Identify which cell holds the provided text, then report its (x, y) central coordinate. 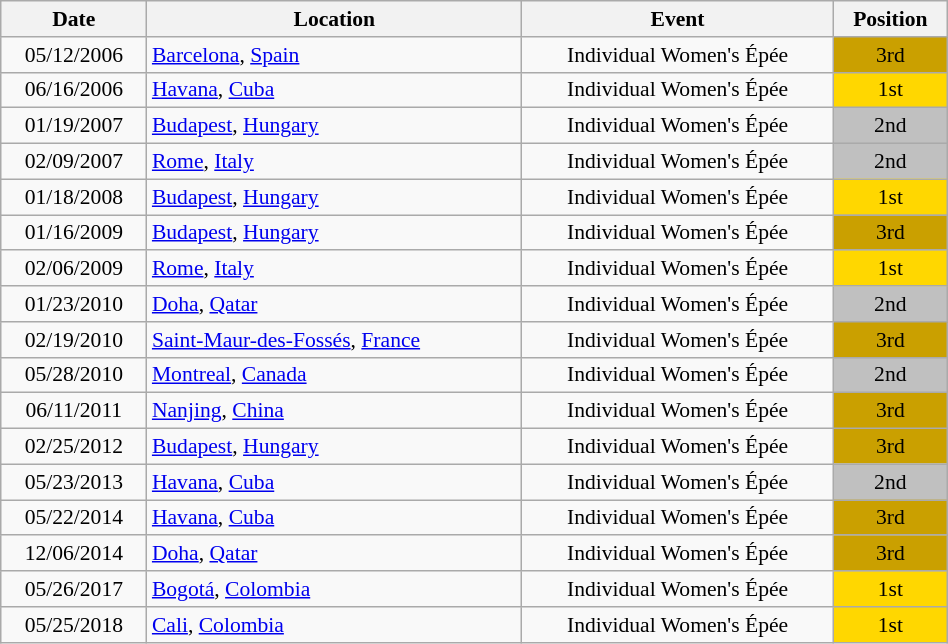
Saint-Maur-des-Fossés, France (334, 340)
01/18/2008 (74, 197)
06/11/2011 (74, 411)
01/16/2009 (74, 233)
01/23/2010 (74, 304)
01/19/2007 (74, 126)
02/09/2007 (74, 162)
Barcelona, Spain (334, 55)
05/23/2013 (74, 482)
Event (678, 19)
05/12/2006 (74, 55)
02/19/2010 (74, 340)
02/06/2009 (74, 269)
Date (74, 19)
05/22/2014 (74, 518)
Location (334, 19)
Position (890, 19)
Cali, Colombia (334, 625)
Nanjing, China (334, 411)
05/28/2010 (74, 375)
06/16/2006 (74, 90)
Bogotá, Colombia (334, 589)
12/06/2014 (74, 554)
02/25/2012 (74, 447)
Montreal, Canada (334, 375)
05/26/2017 (74, 589)
05/25/2018 (74, 625)
